From the cell containing the given text, extract its center point as [x, y] coordinate. 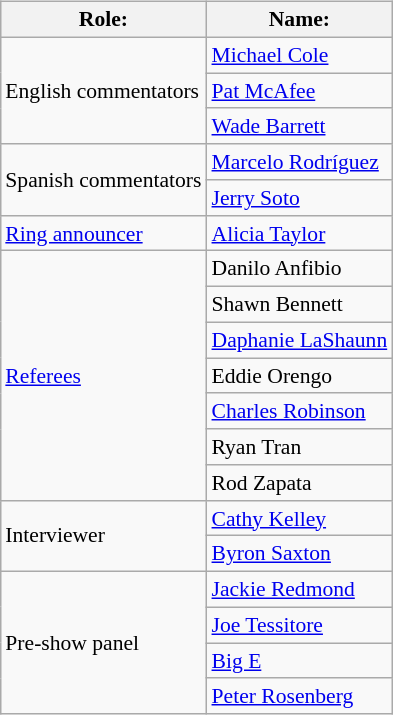
English commentators [103, 90]
Joe Tessitore [299, 625]
Daphanie LaShaunn [299, 340]
Interviewer [103, 536]
Shawn Bennett [299, 305]
Referees [103, 376]
Jackie Redmond [299, 590]
Name: [299, 20]
Cathy Kelley [299, 518]
Byron Saxton [299, 554]
Pre-show panel [103, 643]
Wade Barrett [299, 126]
Rod Zapata [299, 483]
Ring announcer [103, 233]
Charles Robinson [299, 411]
Michael Cole [299, 55]
Marcelo Rodríguez [299, 162]
Spanish commentators [103, 180]
Pat McAfee [299, 91]
Danilo Anfibio [299, 269]
Ryan Tran [299, 447]
Jerry Soto [299, 198]
Eddie Orengo [299, 376]
Alicia Taylor [299, 233]
Big E [299, 661]
Role: [103, 20]
Peter Rosenberg [299, 696]
